Output the [X, Y] coordinate of the center of the cell containing the given text.  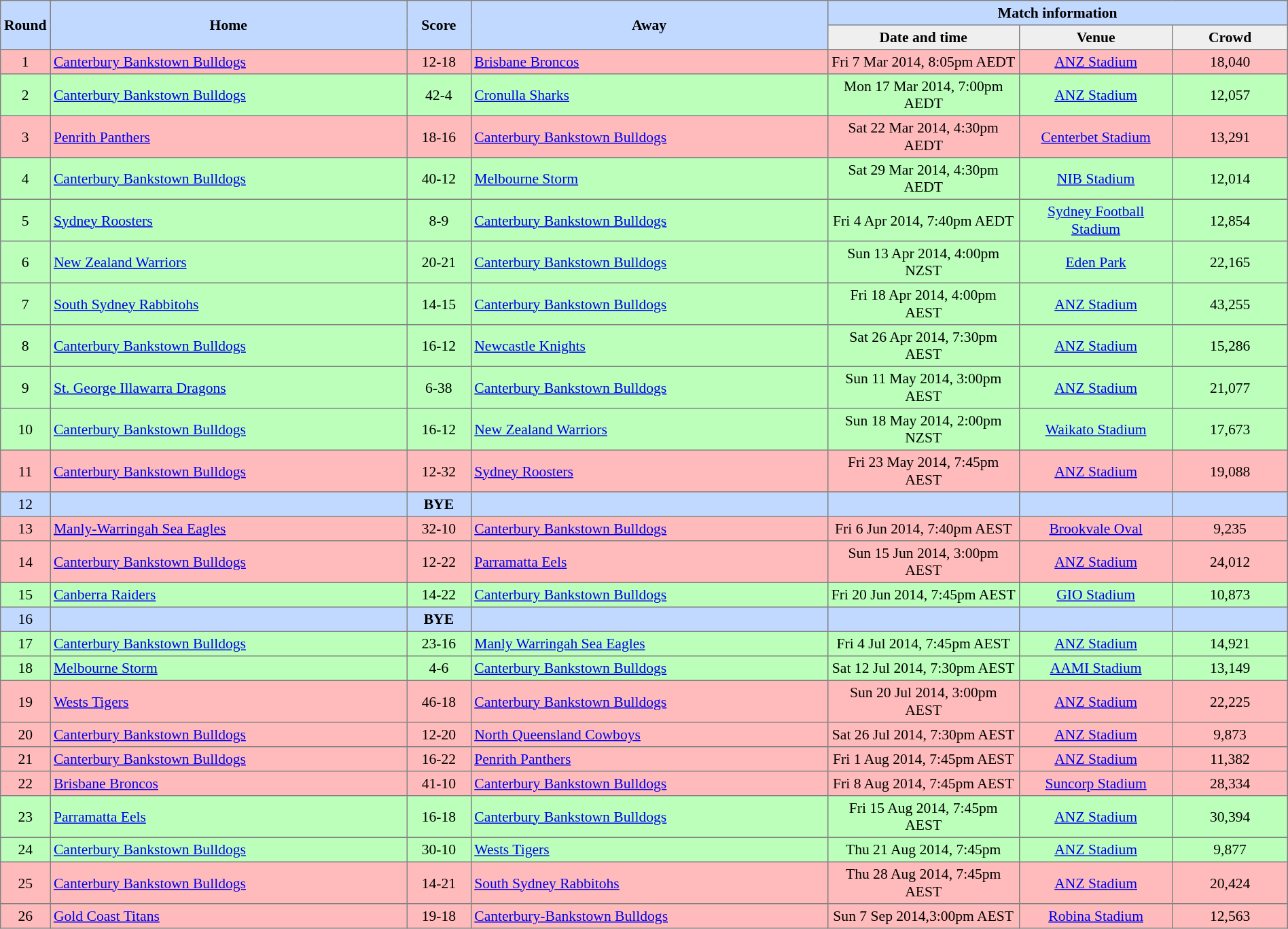
Canterbury-Bankstown Bulldogs [649, 916]
Brookvale Oval [1096, 529]
8 [26, 346]
Suncorp Stadium [1096, 784]
26 [26, 916]
22 [26, 784]
Round [26, 25]
Home [228, 25]
9,235 [1230, 529]
41-10 [439, 784]
Fri 15 Aug 2014, 7:45pm AEST [923, 817]
Sat 26 Apr 2014, 7:30pm AEST [923, 346]
Venue [1096, 37]
25 [26, 883]
NIB Stadium [1096, 179]
10 [26, 430]
Sun 15 Jun 2014, 3:00pm AEST [923, 562]
6-38 [439, 387]
11,382 [1230, 759]
14-21 [439, 883]
3 [26, 137]
Eden Park [1096, 262]
17 [26, 644]
6 [26, 262]
15 [26, 595]
16-18 [439, 817]
Score [439, 25]
Match information [1057, 13]
14,921 [1230, 644]
Newcastle Knights [649, 346]
Fri 20 Jun 2014, 7:45pm AEST [923, 595]
21 [26, 759]
Fri 4 Jul 2014, 7:45pm AEST [923, 644]
10,873 [1230, 595]
9,873 [1230, 735]
12,854 [1230, 220]
GIO Stadium [1096, 595]
Sat 12 Jul 2014, 7:30pm AEST [923, 668]
Manly Warringah Sea Eagles [649, 644]
30-10 [439, 849]
9,877 [1230, 849]
Sun 20 Jul 2014, 3:00pm AEST [923, 701]
Crowd [1230, 37]
18 [26, 668]
AAMI Stadium [1096, 668]
Fri 8 Aug 2014, 7:45pm AEST [923, 784]
12-32 [439, 471]
9 [26, 387]
24,012 [1230, 562]
Sat 26 Jul 2014, 7:30pm AEST [923, 735]
Date and time [923, 37]
12,057 [1230, 95]
1 [26, 62]
13,149 [1230, 668]
Mon 17 Mar 2014, 7:00pm AEDT [923, 95]
14-22 [439, 595]
Fri 7 Mar 2014, 8:05pm AEDT [923, 62]
Thu 21 Aug 2014, 7:45pm [923, 849]
Fri 23 May 2014, 7:45pm AEST [923, 471]
22,225 [1230, 701]
13,291 [1230, 137]
2 [26, 95]
28,334 [1230, 784]
Robina Stadium [1096, 916]
North Queensland Cowboys [649, 735]
12 [26, 504]
Thu 28 Aug 2014, 7:45pm AEST [923, 883]
12,014 [1230, 179]
11 [26, 471]
Sydney Football Stadium [1096, 220]
32-10 [439, 529]
19 [26, 701]
20,424 [1230, 883]
42-4 [439, 95]
14-15 [439, 304]
5 [26, 220]
12-20 [439, 735]
14 [26, 562]
24 [26, 849]
30,394 [1230, 817]
Manly-Warringah Sea Eagles [228, 529]
8-9 [439, 220]
46-18 [439, 701]
Sat 29 Mar 2014, 4:30pm AEDT [923, 179]
Sat 22 Mar 2014, 4:30pm AEDT [923, 137]
17,673 [1230, 430]
Sun 18 May 2014, 2:00pm NZST [923, 430]
Canberra Raiders [228, 595]
Sun 11 May 2014, 3:00pm AEST [923, 387]
12-22 [439, 562]
St. George Illawarra Dragons [228, 387]
12-18 [439, 62]
23-16 [439, 644]
Fri 1 Aug 2014, 7:45pm AEST [923, 759]
20-21 [439, 262]
19,088 [1230, 471]
16 [26, 619]
16-22 [439, 759]
12,563 [1230, 916]
22,165 [1230, 262]
Fri 6 Jun 2014, 7:40pm AEST [923, 529]
15,286 [1230, 346]
Sun 13 Apr 2014, 4:00pm NZST [923, 262]
40-12 [439, 179]
23 [26, 817]
19-18 [439, 916]
7 [26, 304]
18-16 [439, 137]
43,255 [1230, 304]
Away [649, 25]
21,077 [1230, 387]
Centerbet Stadium [1096, 137]
Fri 18 Apr 2014, 4:00pm AEST [923, 304]
4-6 [439, 668]
Cronulla Sharks [649, 95]
Waikato Stadium [1096, 430]
13 [26, 529]
Fri 4 Apr 2014, 7:40pm AEDT [923, 220]
18,040 [1230, 62]
Gold Coast Titans [228, 916]
20 [26, 735]
Sun 7 Sep 2014,3:00pm AEST [923, 916]
4 [26, 179]
